Extract the [X, Y] coordinate from the center of the cell holding the provided text.  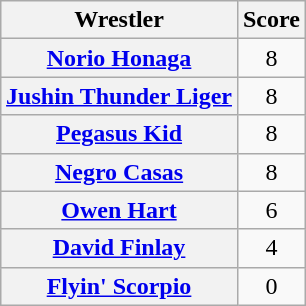
Negro Casas [120, 172]
4 [271, 248]
Norio Honaga [120, 58]
Pegasus Kid [120, 134]
0 [271, 286]
6 [271, 210]
David Finlay [120, 248]
Owen Hart [120, 210]
Flyin' Scorpio [120, 286]
Jushin Thunder Liger [120, 96]
Score [271, 20]
Wrestler [120, 20]
